Find where the given text appears and provide that cell's center as [x, y] coordinate. 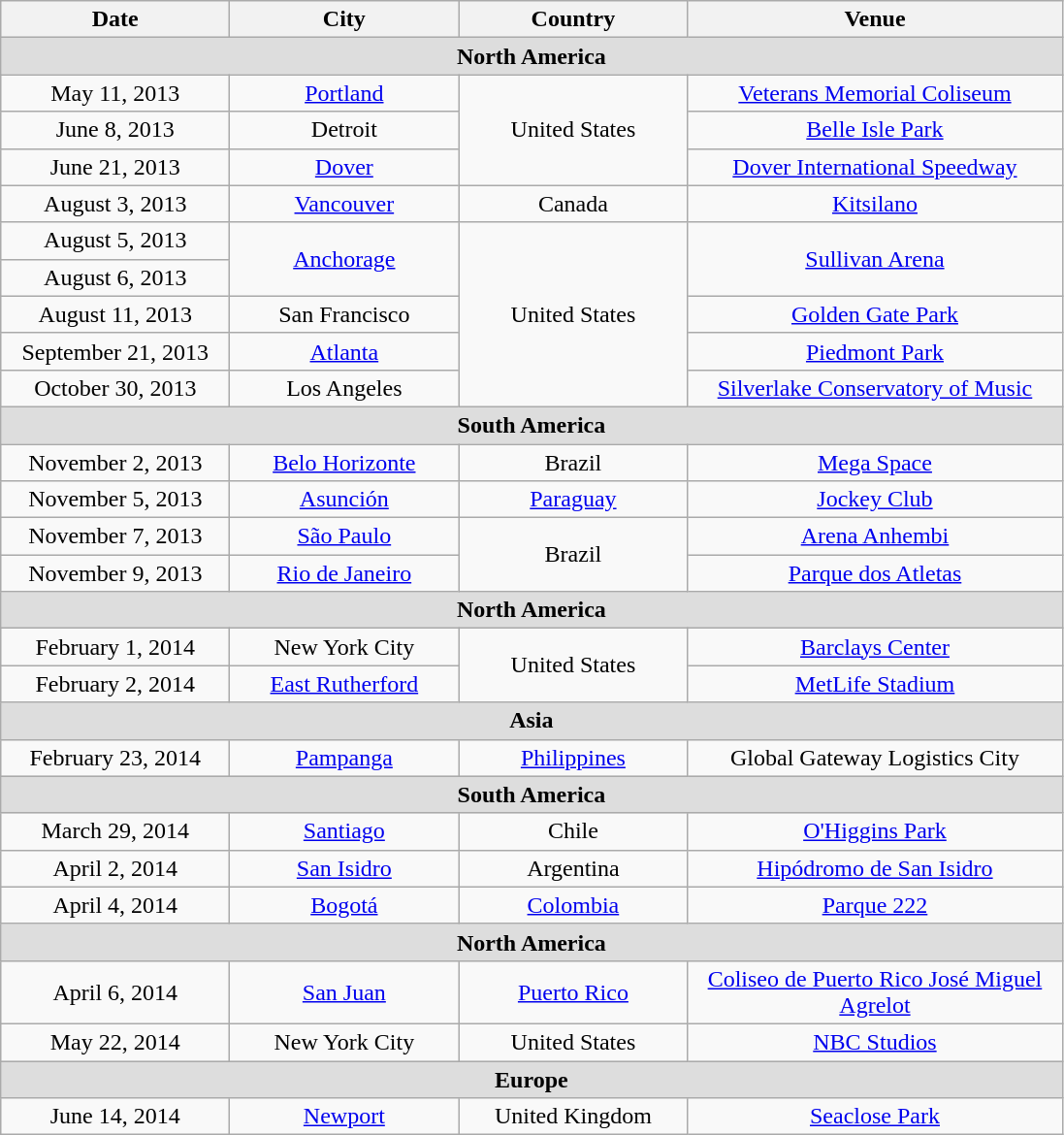
November 5, 2013 [115, 500]
East Rutherford [344, 684]
August 11, 2013 [115, 314]
United Kingdom [573, 1117]
Canada [573, 204]
June 14, 2014 [115, 1117]
Los Angeles [344, 388]
April 6, 2014 [115, 991]
Global Gateway Logistics City [875, 758]
November 7, 2013 [115, 536]
Veterans Memorial Coliseum [875, 93]
Asia [532, 721]
São Paulo [344, 536]
MetLife Stadium [875, 684]
Country [573, 19]
Parque 222 [875, 905]
Rio de Janeiro [344, 573]
Dover [344, 167]
Puerto Rico [573, 991]
Sullivan Arena [875, 259]
Asunción [344, 500]
Hipódromo de San Isidro [875, 868]
Belle Isle Park [875, 130]
San Isidro [344, 868]
Coliseo de Puerto Rico José Miguel Agrelot [875, 991]
Mega Space [875, 463]
Santiago [344, 831]
Argentina [573, 868]
Belo Horizonte [344, 463]
Europe [532, 1080]
Golden Gate Park [875, 314]
Vancouver [344, 204]
May 11, 2013 [115, 93]
February 23, 2014 [115, 758]
June 21, 2013 [115, 167]
Paraguay [573, 500]
May 22, 2014 [115, 1042]
November 2, 2013 [115, 463]
September 21, 2013 [115, 351]
Portland [344, 93]
Newport [344, 1117]
Anchorage [344, 259]
Piedmont Park [875, 351]
August 6, 2013 [115, 277]
NBC Studios [875, 1042]
Kitsilano [875, 204]
April 2, 2014 [115, 868]
San Francisco [344, 314]
Chile [573, 831]
Atlanta [344, 351]
Parque dos Atletas [875, 573]
Barclays Center [875, 647]
Venue [875, 19]
Philippines [573, 758]
June 8, 2013 [115, 130]
San Juan [344, 991]
Silverlake Conservatory of Music [875, 388]
Jockey Club [875, 500]
O'Higgins Park [875, 831]
City [344, 19]
August 5, 2013 [115, 241]
Date [115, 19]
Dover International Speedway [875, 167]
Bogotá [344, 905]
February 1, 2014 [115, 647]
February 2, 2014 [115, 684]
November 9, 2013 [115, 573]
Detroit [344, 130]
April 4, 2014 [115, 905]
Colombia [573, 905]
March 29, 2014 [115, 831]
Seaclose Park [875, 1117]
October 30, 2013 [115, 388]
August 3, 2013 [115, 204]
Pampanga [344, 758]
Arena Anhembi [875, 536]
